Extract the (X, Y) coordinate from the center of the cell holding the provided text.  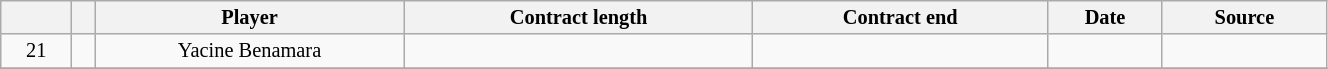
Player (250, 17)
Yacine Benamara (250, 51)
Date (1106, 17)
Contract end (900, 17)
Contract length (578, 17)
Source (1244, 17)
21 (36, 51)
